Return the (X, Y) coordinate for the center point of the cell that contains the specified text.  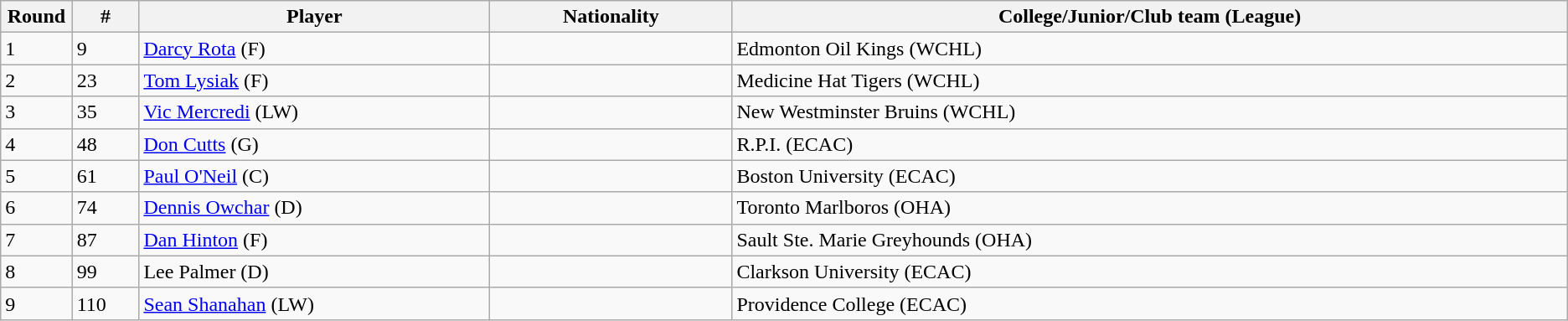
Edmonton Oil Kings (WCHL) (1149, 49)
3 (37, 112)
Boston University (ECAC) (1149, 176)
Darcy Rota (F) (315, 49)
Round (37, 17)
Dan Hinton (F) (315, 240)
8 (37, 272)
61 (106, 176)
Don Cutts (G) (315, 144)
Dennis Owchar (D) (315, 208)
Vic Mercredi (LW) (315, 112)
1 (37, 49)
Clarkson University (ECAC) (1149, 272)
New Westminster Bruins (WCHL) (1149, 112)
Tom Lysiak (F) (315, 80)
Toronto Marlboros (OHA) (1149, 208)
Player (315, 17)
87 (106, 240)
Nationality (611, 17)
23 (106, 80)
2 (37, 80)
5 (37, 176)
Sean Shanahan (LW) (315, 303)
110 (106, 303)
# (106, 17)
College/Junior/Club team (League) (1149, 17)
Paul O'Neil (C) (315, 176)
48 (106, 144)
99 (106, 272)
Sault Ste. Marie Greyhounds (OHA) (1149, 240)
7 (37, 240)
35 (106, 112)
R.P.I. (ECAC) (1149, 144)
74 (106, 208)
6 (37, 208)
Lee Palmer (D) (315, 272)
4 (37, 144)
Medicine Hat Tigers (WCHL) (1149, 80)
Providence College (ECAC) (1149, 303)
